Identify which cell holds the provided text, then report its (X, Y) central coordinate. 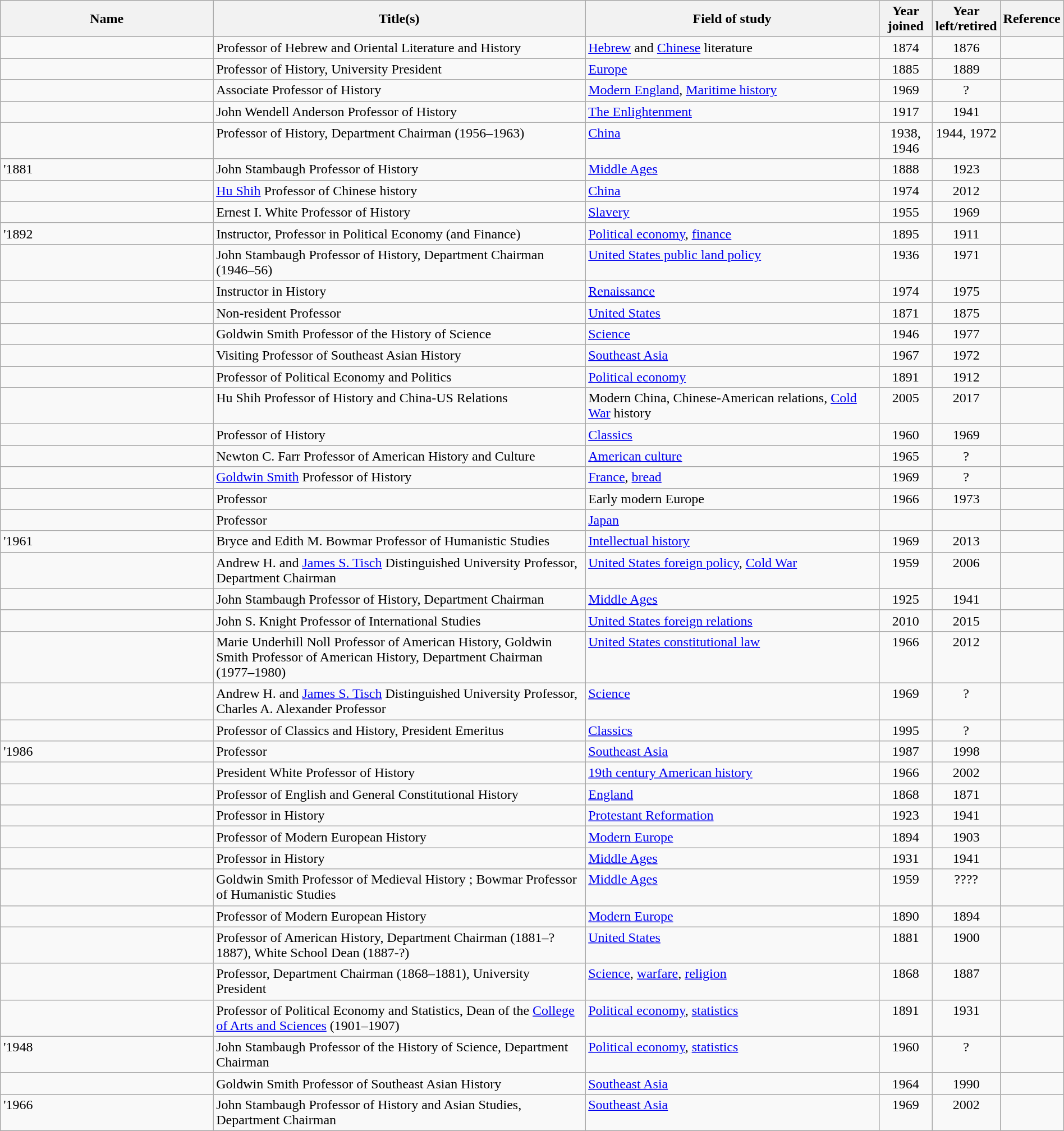
United States foreign relations (732, 620)
1887 (966, 982)
2010 (906, 620)
Associate Professor of History (400, 90)
Professor of Classics and History, President Emeritus (400, 730)
1972 (966, 356)
1946 (906, 334)
1990 (966, 1083)
1885 (906, 69)
Visiting Professor of Southeast Asian History (400, 356)
'1961 (107, 541)
Reference (1031, 19)
Year left/retired (966, 19)
2017 (966, 406)
1965 (906, 456)
1925 (906, 599)
1967 (906, 356)
Protestant Reformation (732, 816)
Name (107, 19)
American culture (732, 456)
'1892 (107, 233)
Instructor in History (400, 291)
1973 (966, 499)
Professor of Political Economy and Politics (400, 377)
1900 (966, 945)
Hu Shih Professor of Chinese history (400, 191)
'1948 (107, 1055)
1917 (906, 112)
Intellectual history (732, 541)
Professor of History (400, 435)
Early modern Europe (732, 499)
Professor of Political Economy and Statistics, Dean of the College of Arts and Sciences (1901–1907) (400, 1018)
Marie Underhill Noll Professor of American History, Goldwin Smith Professor of American History, Department Chairman (1977–1980) (400, 657)
???? (966, 888)
1938, 1946 (906, 140)
2013 (966, 541)
1944, 1972 (966, 140)
1895 (906, 233)
Professor of Hebrew and Oriental Literature and History (400, 48)
Goldwin Smith Professor of the History of Science (400, 334)
Modern China, Chinese-American relations, Cold War history (732, 406)
1975 (966, 291)
1977 (966, 334)
1875 (966, 312)
John Stambaugh Professor of History, Department Chairman (1946–56) (400, 263)
Bryce and Edith M. Bowmar Professor of Humanistic Studies (400, 541)
1881 (906, 945)
Political economy, finance (732, 233)
2006 (966, 570)
United States constitutional law (732, 657)
2015 (966, 620)
1912 (966, 377)
'1881 (107, 169)
United States foreign policy, Cold War (732, 570)
Professor of History, Department Chairman (1956–1963) (400, 140)
The Enlightenment (732, 112)
1890 (906, 916)
John Wendell Anderson Professor of History (400, 112)
Title(s) (400, 19)
Professor of History, University President (400, 69)
1987 (906, 752)
1971 (966, 263)
1903 (966, 837)
Professor of English and General Constitutional History (400, 794)
1911 (966, 233)
Hu Shih Professor of History and China-US Relations (400, 406)
'1986 (107, 752)
John Stambaugh Professor of the History of Science, Department Chairman (400, 1055)
Political economy (732, 377)
Goldwin Smith Professor of Southeast Asian History (400, 1083)
Goldwin Smith Professor of History (400, 477)
Year joined (906, 19)
John Stambaugh Professor of History and Asian Studies, Department Chairman (400, 1112)
Hebrew and Chinese literature (732, 48)
Andrew H. and James S. Tisch Distinguished University Professor, Charles A. Alexander Professor (400, 701)
'1966 (107, 1112)
Instructor, Professor in Political Economy (and Finance) (400, 233)
Science, warfare, religion (732, 982)
United States public land policy (732, 263)
Slavery (732, 212)
Newton C. Farr Professor of American History and Culture (400, 456)
19th century American history (732, 773)
Professor, Department Chairman (1868–1881), University President (400, 982)
Professor of American History, Department Chairman (1881–?1887), White School Dean (1887-?) (400, 945)
1874 (906, 48)
1955 (906, 212)
Modern England, Maritime history (732, 90)
Non-resident Professor (400, 312)
England (732, 794)
Renaissance (732, 291)
1936 (906, 263)
John Stambaugh Professor of History, Department Chairman (400, 599)
Andrew H. and James S. Tisch Distinguished University Professor, Department Chairman (400, 570)
1889 (966, 69)
1964 (906, 1083)
Field of study (732, 19)
1876 (966, 48)
Ernest I. White Professor of History (400, 212)
France, bread (732, 477)
Europe (732, 69)
Japan (732, 520)
Goldwin Smith Professor of Medieval History ; Bowmar Professor of Humanistic Studies (400, 888)
John Stambaugh Professor of History (400, 169)
1998 (966, 752)
2005 (906, 406)
President White Professor of History (400, 773)
1888 (906, 169)
1995 (906, 730)
John S. Knight Professor of International Studies (400, 620)
